For the text-containing cell, return its midpoint in (X, Y) coordinate format. 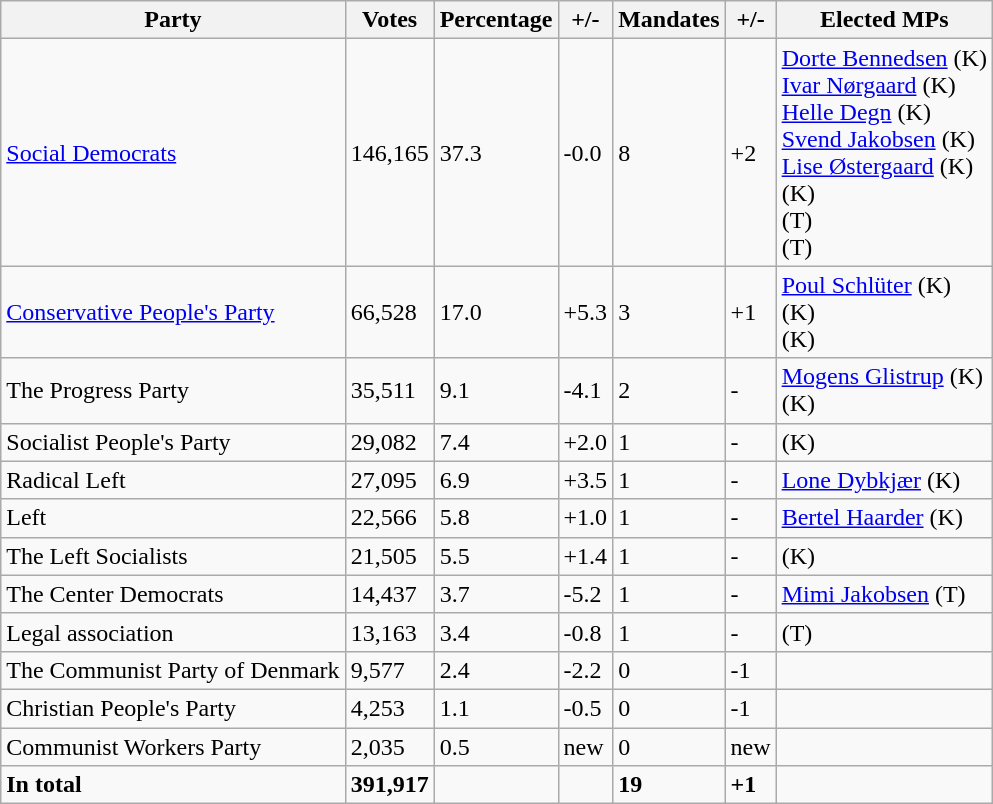
Mandates (669, 20)
5.5 (496, 556)
7.4 (496, 442)
+1.4 (586, 556)
1.1 (496, 708)
In total (173, 785)
Communist Workers Party (173, 747)
22,566 (390, 518)
0.5 (496, 747)
37.3 (496, 152)
2.4 (496, 670)
Conservative People's Party (173, 312)
Christian People's Party (173, 708)
-2.2 (586, 670)
391,917 (390, 785)
The Left Socialists (173, 556)
3 (669, 312)
+2.0 (586, 442)
13,163 (390, 632)
Votes (390, 20)
(T) (884, 632)
+3.5 (586, 480)
-0.5 (586, 708)
5.8 (496, 518)
Dorte Bennedsen (K)Ivar Nørgaard (K)Helle Degn (K)Svend Jakobsen (K)Lise Østergaard (K) (K) (T) (T) (884, 152)
Social Democrats (173, 152)
-4.1 (586, 390)
3.7 (496, 594)
-0.8 (586, 632)
9,577 (390, 670)
66,528 (390, 312)
8 (669, 152)
35,511 (390, 390)
14,437 (390, 594)
+1.0 (586, 518)
Legal association (173, 632)
146,165 (390, 152)
-5.2 (586, 594)
27,095 (390, 480)
Mimi Jakobsen (T) (884, 594)
Left (173, 518)
Bertel Haarder (K) (884, 518)
3.4 (496, 632)
9.1 (496, 390)
19 (669, 785)
The Progress Party (173, 390)
17.0 (496, 312)
+5.3 (586, 312)
21,505 (390, 556)
Mogens Glistrup (K) (K) (884, 390)
4,253 (390, 708)
Elected MPs (884, 20)
2 (669, 390)
Poul Schlüter (K) (K) (K) (884, 312)
29,082 (390, 442)
Party (173, 20)
+2 (750, 152)
The Communist Party of Denmark (173, 670)
The Center Democrats (173, 594)
Socialist People's Party (173, 442)
Radical Left (173, 480)
Lone Dybkjær (K) (884, 480)
-0.0 (586, 152)
6.9 (496, 480)
Percentage (496, 20)
2,035 (390, 747)
